For the text-containing cell, return its midpoint in (X, Y) coordinate format. 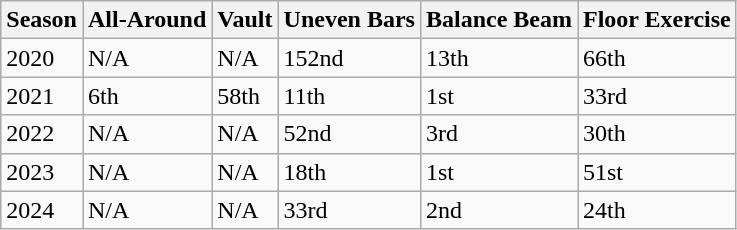
6th (146, 96)
Season (42, 20)
24th (658, 210)
Uneven Bars (349, 20)
2022 (42, 134)
2nd (498, 210)
13th (498, 58)
Balance Beam (498, 20)
All-Around (146, 20)
2023 (42, 172)
58th (245, 96)
2024 (42, 210)
Floor Exercise (658, 20)
2020 (42, 58)
2021 (42, 96)
Vault (245, 20)
66th (658, 58)
11th (349, 96)
51st (658, 172)
152nd (349, 58)
3rd (498, 134)
30th (658, 134)
52nd (349, 134)
18th (349, 172)
